Identify which cell holds the provided text, then report its (x, y) central coordinate. 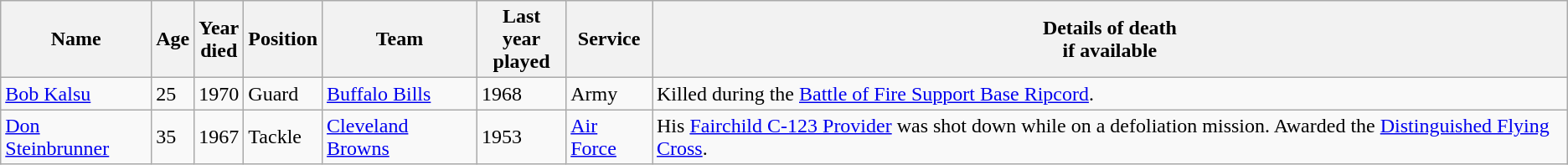
1967 (219, 137)
Service (610, 39)
Army (610, 94)
Last yearplayed (521, 39)
His Fairchild C-123 Provider was shot down while on a defoliation mission. Awarded the Distinguished Flying Cross. (1109, 137)
Tackle (283, 137)
Buffalo Bills (400, 94)
1953 (521, 137)
Don Steinbrunner (76, 137)
Air Force (610, 137)
Details of deathif available (1109, 39)
Age (173, 39)
Position (283, 39)
Killed during the Battle of Fire Support Base Ripcord. (1109, 94)
25 (173, 94)
Name (76, 39)
Team (400, 39)
Bob Kalsu (76, 94)
1968 (521, 94)
Cleveland Browns (400, 137)
Yeardied (219, 39)
1970 (219, 94)
Guard (283, 94)
35 (173, 137)
